Identify which cell holds the provided text, then report its [x, y] central coordinate. 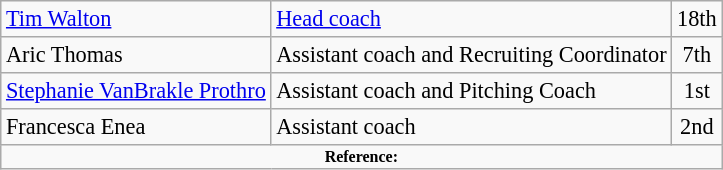
Francesca Enea [136, 126]
Reference: [362, 156]
18th [697, 19]
Stephanie VanBrakle Prothro [136, 90]
1st [697, 90]
2nd [697, 126]
Tim Walton [136, 19]
Assistant coach [472, 126]
7th [697, 55]
Assistant coach and Pitching Coach [472, 90]
Assistant coach and Recruiting Coordinator [472, 55]
Aric Thomas [136, 55]
Head coach [472, 19]
